Return [x, y] of the center of cell containing provided text 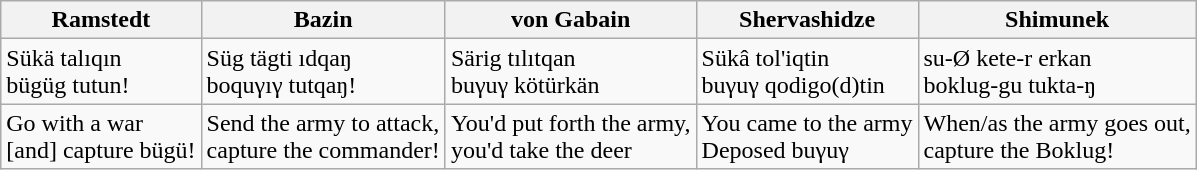
su-Ø kete-r erkanboklug-gu tukta-ŋ [1057, 72]
Särig tılıtqanbuγuγ kötürkän [570, 72]
Sükâ tol'iqtinbuγuγ qodigo(d)tin [807, 72]
Go with a war[and] capture bügü! [101, 136]
Sükä talıqınbügüg tutun! [101, 72]
Shimunek [1057, 20]
Süg tägti ıdqaŋboquγıγ tutqaŋ! [323, 72]
When/as the army goes out,capture the Boklug! [1057, 136]
You'd put forth the army,you'd take the deer [570, 136]
You came to the armyDeposed buγuγ [807, 136]
Send the army to attack,capture the commander! [323, 136]
Shervashidze [807, 20]
von Gabain [570, 20]
Bazin [323, 20]
Ramstedt [101, 20]
